Identify which cell holds the provided text, then report its (X, Y) central coordinate. 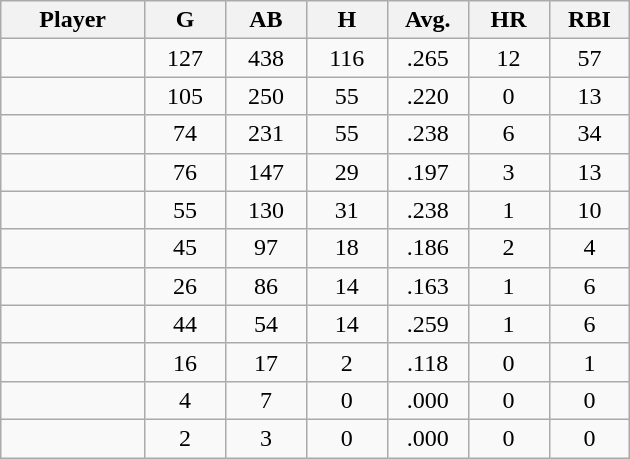
147 (266, 172)
127 (186, 58)
Avg. (428, 20)
116 (346, 58)
29 (346, 172)
.118 (428, 362)
.265 (428, 58)
105 (186, 96)
44 (186, 324)
AB (266, 20)
26 (186, 286)
RBI (590, 20)
.197 (428, 172)
97 (266, 248)
86 (266, 286)
74 (186, 134)
45 (186, 248)
G (186, 20)
.259 (428, 324)
.220 (428, 96)
HR (508, 20)
250 (266, 96)
17 (266, 362)
16 (186, 362)
18 (346, 248)
H (346, 20)
.186 (428, 248)
7 (266, 400)
31 (346, 210)
.163 (428, 286)
Player (73, 20)
231 (266, 134)
34 (590, 134)
54 (266, 324)
130 (266, 210)
12 (508, 58)
57 (590, 58)
10 (590, 210)
76 (186, 172)
438 (266, 58)
